Return the [x, y] coordinate for the center point of the cell that contains the specified text.  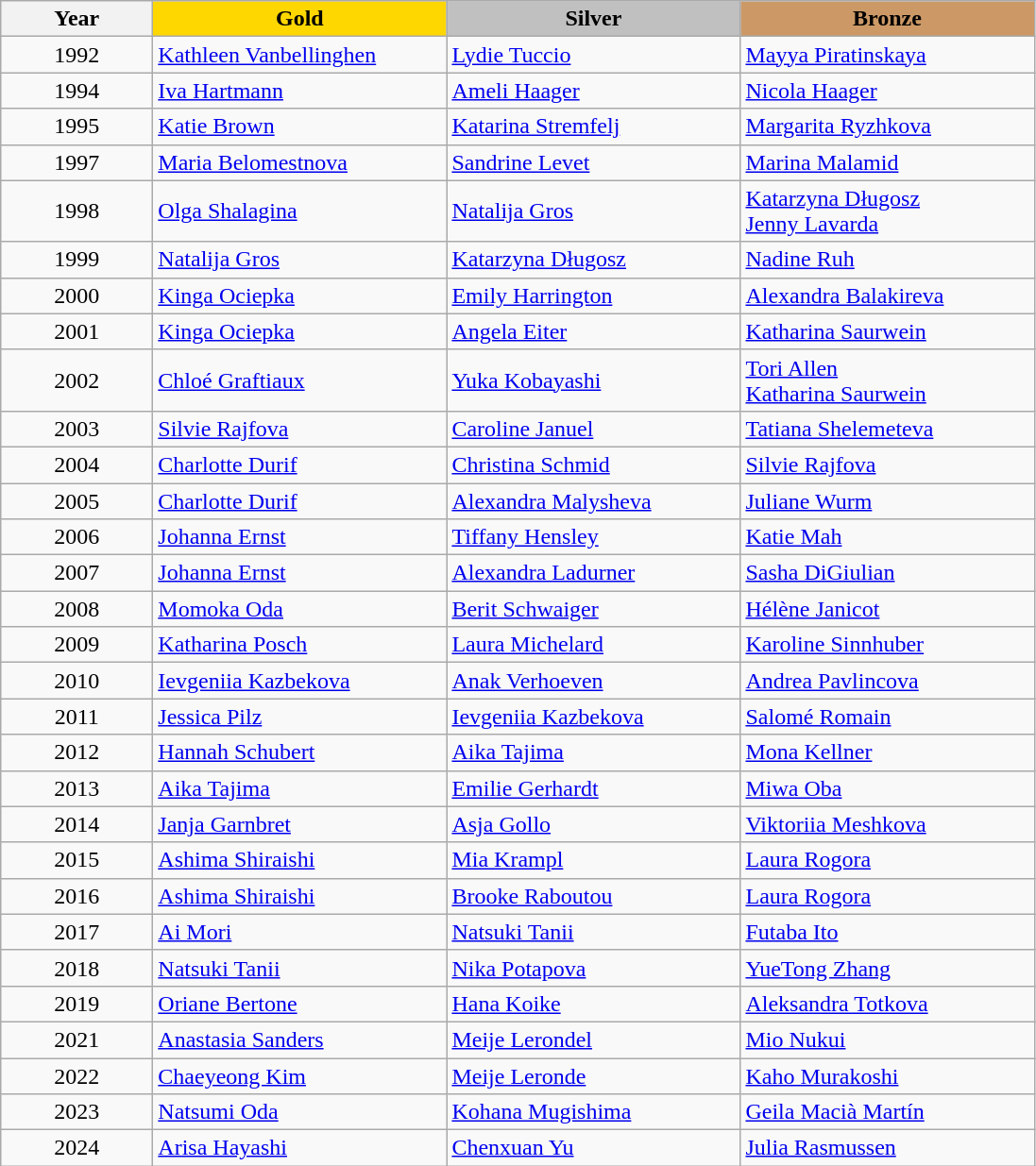
Bronze [888, 19]
Emily Harrington [593, 296]
Brooke Raboutou [593, 896]
2005 [77, 501]
Sasha DiGiulian [888, 573]
2023 [77, 1112]
Aleksandra Totkova [888, 1004]
Angela Eiter [593, 331]
Meije Lerondel [593, 1039]
Asja Gollo [593, 824]
2011 [77, 717]
Nika Potapova [593, 968]
Janja Garnbret [300, 824]
Marina Malamid [888, 162]
2016 [77, 896]
Viktoriia Meshkova [888, 824]
Ameli Haager [593, 91]
Meije Leronde [593, 1075]
2017 [77, 932]
2012 [77, 752]
Yuka Kobayashi [593, 380]
Chenxuan Yu [593, 1148]
Katharina Saurwein [888, 331]
2008 [77, 609]
2006 [77, 537]
Tatiana Shelemeteva [888, 429]
Christina Schmid [593, 465]
Lydie Tuccio [593, 55]
YueTong Zhang [888, 968]
Karoline Sinnhuber [888, 645]
Ai Mori [300, 932]
Katarzyna Długosz Jenny Lavarda [888, 211]
Nicola Haager [888, 91]
Natsumi Oda [300, 1112]
Andrea Pavlincova [888, 681]
Tori Allen Katharina Saurwein [888, 380]
Jessica Pilz [300, 717]
Geila Macià Martín [888, 1112]
Arisa Hayashi [300, 1148]
Emilie Gerhardt [593, 788]
1999 [77, 260]
Berit Schwaiger [593, 609]
Anastasia Sanders [300, 1039]
2010 [77, 681]
2009 [77, 645]
1998 [77, 211]
Mia Krampl [593, 860]
Katharina Posch [300, 645]
2002 [77, 380]
Hana Koike [593, 1004]
Katie Mah [888, 537]
2022 [77, 1075]
Year [77, 19]
2021 [77, 1039]
Anak Verhoeven [593, 681]
Alexandra Ladurner [593, 573]
Momoka Oda [300, 609]
Mayya Piratinskaya [888, 55]
Sandrine Levet [593, 162]
1995 [77, 127]
Mio Nukui [888, 1039]
2013 [77, 788]
2000 [77, 296]
Mona Kellner [888, 752]
Hannah Schubert [300, 752]
2019 [77, 1004]
Gold [300, 19]
Margarita Ryzhkova [888, 127]
Caroline Januel [593, 429]
1992 [77, 55]
Katie Brown [300, 127]
Chloé Graftiaux [300, 380]
2007 [77, 573]
2004 [77, 465]
2024 [77, 1148]
Kathleen Vanbellinghen [300, 55]
1994 [77, 91]
Katarzyna Długosz [593, 260]
Kaho Murakoshi [888, 1075]
Maria Belomestnova [300, 162]
Tiffany Hensley [593, 537]
2015 [77, 860]
Alexandra Balakireva [888, 296]
Juliane Wurm [888, 501]
Julia Rasmussen [888, 1148]
Olga Shalagina [300, 211]
Salomé Romain [888, 717]
2001 [77, 331]
1997 [77, 162]
Katarina Stremfelj [593, 127]
2014 [77, 824]
Iva Hartmann [300, 91]
Futaba Ito [888, 932]
Chaeyeong Kim [300, 1075]
Oriane Bertone [300, 1004]
2018 [77, 968]
Hélène Janicot [888, 609]
Nadine Ruh [888, 260]
Kohana Mugishima [593, 1112]
Alexandra Malysheva [593, 501]
2003 [77, 429]
Silver [593, 19]
Laura Michelard [593, 645]
Miwa Oba [888, 788]
